Extract the [x, y] coordinate from the center of the cell holding the provided text.  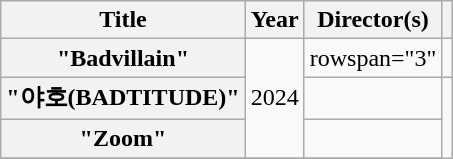
"Zoom" [123, 138]
"야호(BADTITUDE)" [123, 98]
rowspan="3" [373, 58]
"Badvillain" [123, 58]
Year [274, 20]
Director(s) [373, 20]
Title [123, 20]
2024 [274, 98]
